Determine the (X, Y) coordinate at the center of the cell enclosing the given text.  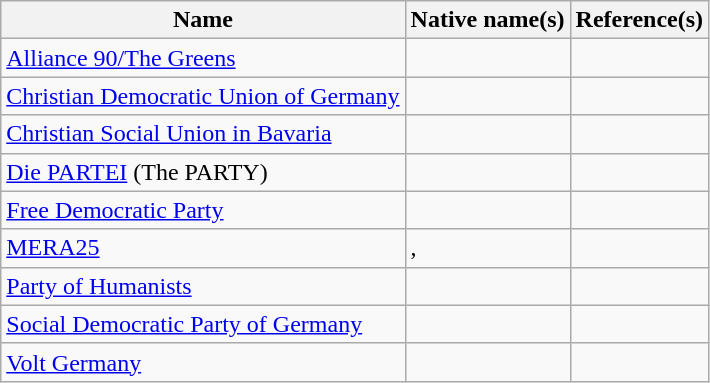
Party of Humanists (203, 286)
, (488, 248)
MERA25 (203, 248)
Volt Germany (203, 362)
Free Democratic Party (203, 210)
Die PARTEI (The PARTY) (203, 172)
Native name(s) (488, 20)
Social Democratic Party of Germany (203, 324)
Christian Democratic Union of Germany (203, 96)
Alliance 90/The Greens (203, 58)
Reference(s) (640, 20)
Christian Social Union in Bavaria (203, 134)
Name (203, 20)
